Determine the (x, y) coordinate at the center of the cell enclosing the given text.  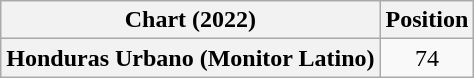
Chart (2022) (190, 20)
74 (427, 58)
Honduras Urbano (Monitor Latino) (190, 58)
Position (427, 20)
